Find where the given text appears and provide that cell's center as [x, y] coordinate. 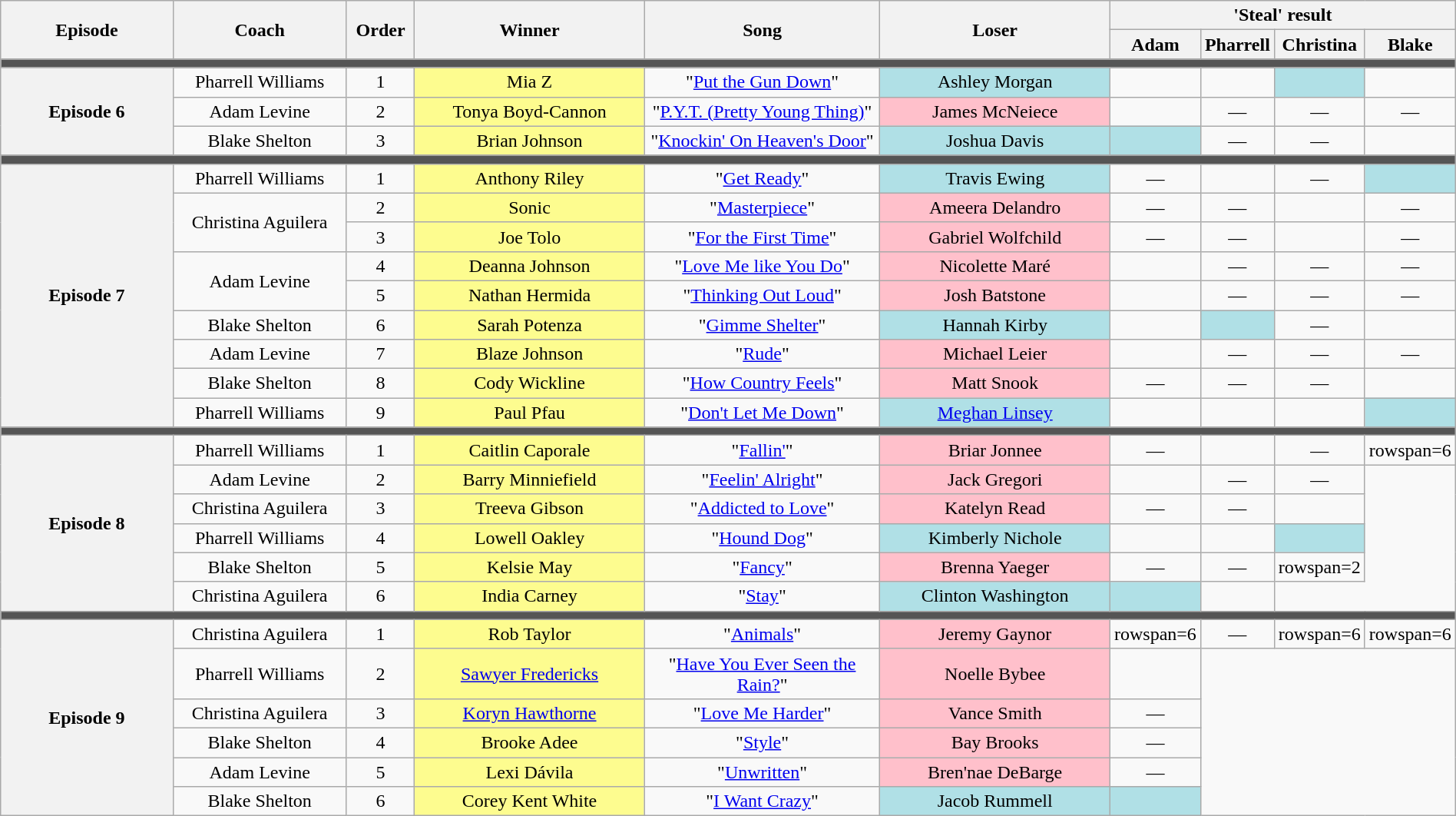
Blake [1410, 45]
"Style" [762, 742]
Joshua Davis [995, 141]
Episode 8 [87, 523]
Pharrell [1237, 45]
"Knockin' On Heaven's Door" [762, 141]
Sonic [530, 207]
"Don't Let Me Down" [762, 413]
Deanna Johnson [530, 266]
7 [381, 354]
Koryn Hawthorne [530, 713]
"Fallin'" [762, 450]
Caitlin Caporale [530, 450]
Jeremy Gaynor [995, 634]
Episode 7 [87, 295]
Sawyer Fredericks [530, 673]
"Stay" [762, 596]
Brian Johnson [530, 141]
Corey Kent White [530, 801]
"Gimme Shelter" [762, 325]
Lexi Dávila [530, 772]
Tonya Boyd-Cannon [530, 111]
"Have You Ever Seen the Rain?" [762, 673]
Noelle Bybee [995, 673]
Mia Z [530, 82]
Episode [87, 30]
Kelsie May [530, 567]
Treeva Gibson [530, 509]
"Animals" [762, 634]
"Hound Dog" [762, 538]
Sarah Potenza [530, 325]
Order [381, 30]
Adam [1155, 45]
Paul Pfau [530, 413]
Lowell Oakley [530, 538]
Cody Wickline [530, 383]
Ameera Delandro [995, 207]
"Thinking Out Loud" [762, 295]
Josh Batstone [995, 295]
Barry Minniefield [530, 479]
Clinton Washington [995, 596]
"How Country Feels" [762, 383]
Hannah Kirby [995, 325]
Coach [260, 30]
"Rude" [762, 354]
"Masterpiece" [762, 207]
Gabriel Wolfchild [995, 237]
Jacob Rummell [995, 801]
Brenna Yaeger [995, 567]
"Unwritten" [762, 772]
Blaze Johnson [530, 354]
Nicolette Maré [995, 266]
Episode 6 [87, 111]
Loser [995, 30]
Episode 9 [87, 718]
Ashley Morgan [995, 82]
8 [381, 383]
Matt Snook [995, 383]
"Love Me like You Do" [762, 266]
Travis Ewing [995, 178]
9 [381, 413]
"P.Y.T. (Pretty Young Thing)" [762, 111]
Winner [530, 30]
'Steal' result [1282, 15]
Nathan Hermida [530, 295]
Meghan Linsey [995, 413]
Michael Leier [995, 354]
Bren'nae DeBarge [995, 772]
"Fancy" [762, 567]
rowspan=2 [1319, 567]
"I Want Crazy" [762, 801]
Kimberly Nichole [995, 538]
Christina [1319, 45]
"For the First Time" [762, 237]
Anthony Riley [530, 178]
"Get Ready" [762, 178]
Brooke Adee [530, 742]
India Carney [530, 596]
Briar Jonnee [995, 450]
"Put the Gun Down" [762, 82]
James McNeiece [995, 111]
Song [762, 30]
Joe Tolo [530, 237]
Bay Brooks [995, 742]
Vance Smith [995, 713]
Jack Gregori [995, 479]
Katelyn Read [995, 509]
Rob Taylor [530, 634]
"Addicted to Love" [762, 509]
"Love Me Harder" [762, 713]
"Feelin' Alright" [762, 479]
